Pinpoint the cell where the given text exists, returning its (x, y) midpoint coordinate. 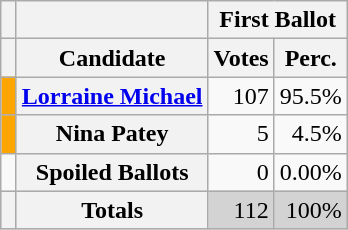
Lorraine Michael (112, 96)
Votes (241, 58)
Nina Patey (112, 134)
0.00% (310, 172)
0 (241, 172)
Spoiled Ballots (112, 172)
95.5% (310, 96)
100% (310, 210)
107 (241, 96)
Totals (112, 210)
112 (241, 210)
5 (241, 134)
First Ballot (278, 20)
Candidate (112, 58)
Perc. (310, 58)
4.5% (310, 134)
